Find where the given text appears and provide that cell's center as (X, Y) coordinate. 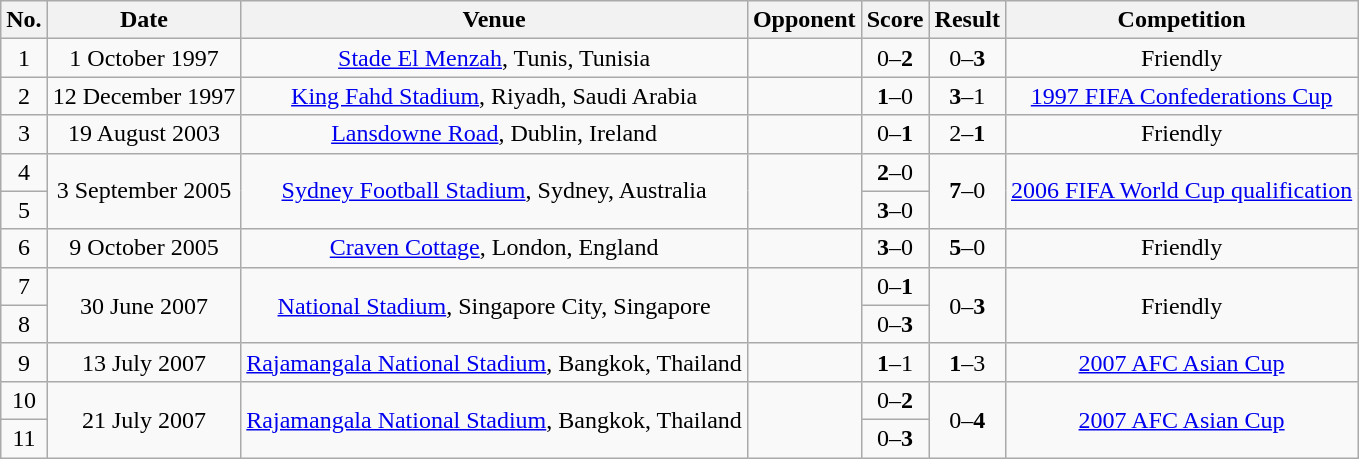
2–1 (967, 134)
5 (24, 210)
30 June 2007 (144, 305)
National Stadium, Singapore City, Singapore (494, 305)
Competition (1181, 20)
9 October 2005 (144, 248)
3–1 (967, 96)
8 (24, 324)
Venue (494, 20)
2006 FIFA World Cup qualification (1181, 191)
4 (24, 172)
19 August 2003 (144, 134)
3 (24, 134)
6 (24, 248)
Stade El Menzah, Tunis, Tunisia (494, 58)
2 (24, 96)
12 December 1997 (144, 96)
21 July 2007 (144, 419)
Opponent (804, 20)
1 (24, 58)
3 September 2005 (144, 191)
King Fahd Stadium, Riyadh, Saudi Arabia (494, 96)
Result (967, 20)
5–0 (967, 248)
13 July 2007 (144, 362)
Craven Cottage, London, England (494, 248)
9 (24, 362)
1–1 (895, 362)
1997 FIFA Confederations Cup (1181, 96)
7 (24, 286)
1 October 1997 (144, 58)
1–0 (895, 96)
1–3 (967, 362)
7–0 (967, 191)
Lansdowne Road, Dublin, Ireland (494, 134)
10 (24, 400)
Score (895, 20)
0–4 (967, 419)
No. (24, 20)
11 (24, 438)
2–0 (895, 172)
Date (144, 20)
Sydney Football Stadium, Sydney, Australia (494, 191)
